Scan for the cell matching the given text and deliver its [x, y] coordinate at center. 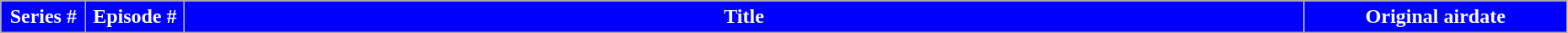
Series # [44, 17]
Episode # [135, 17]
Title [744, 17]
Original airdate [1436, 17]
